Detect which cell encompasses the target text, then output its (X, Y) center coordinate. 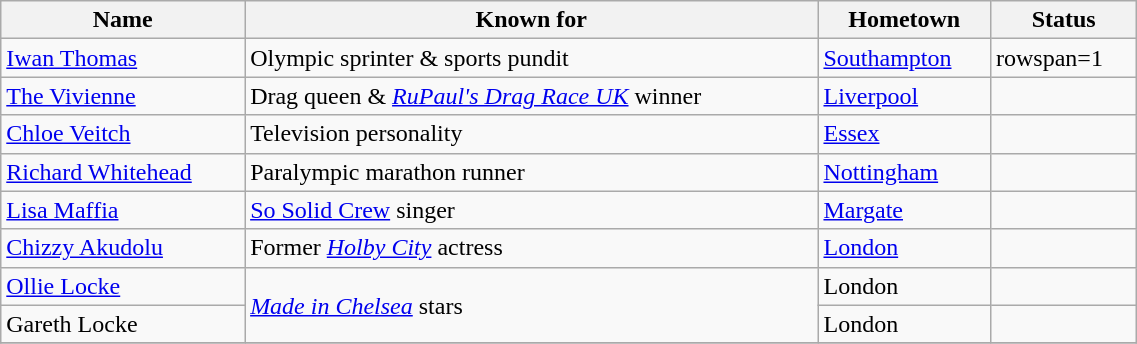
Paralympic marathon runner (532, 172)
Television personality (532, 134)
Gareth Locke (123, 324)
Made in Chelsea stars (532, 305)
Southampton (904, 58)
Margate (904, 210)
Known for (532, 20)
Chizzy Akudolu (123, 248)
The Vivienne (123, 96)
rowspan=1 (1063, 58)
Ollie Locke (123, 286)
Lisa Maffia (123, 210)
Richard Whitehead (123, 172)
Hometown (904, 20)
Iwan Thomas (123, 58)
So Solid Crew singer (532, 210)
Chloe Veitch (123, 134)
Drag queen & RuPaul's Drag Race UK winner (532, 96)
Liverpool (904, 96)
Status (1063, 20)
Nottingham (904, 172)
Name (123, 20)
Essex (904, 134)
Olympic sprinter & sports pundit (532, 58)
Former Holby City actress (532, 248)
